Output the [X, Y] coordinate of the center of the cell containing the given text.  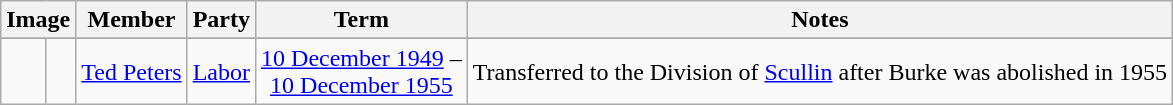
Member [132, 20]
Ted Peters [132, 72]
Notes [820, 20]
Term [362, 20]
10 December 1949 –10 December 1955 [362, 72]
Labor [221, 72]
Party [221, 20]
Transferred to the Division of Scullin after Burke was abolished in 1955 [820, 72]
Image [38, 20]
